Return the (x, y) coordinate for the center point of the cell that contains the specified text.  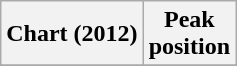
Peakposition (189, 34)
Chart (2012) (72, 34)
